Find where the given text appears and provide that cell's center as (x, y) coordinate. 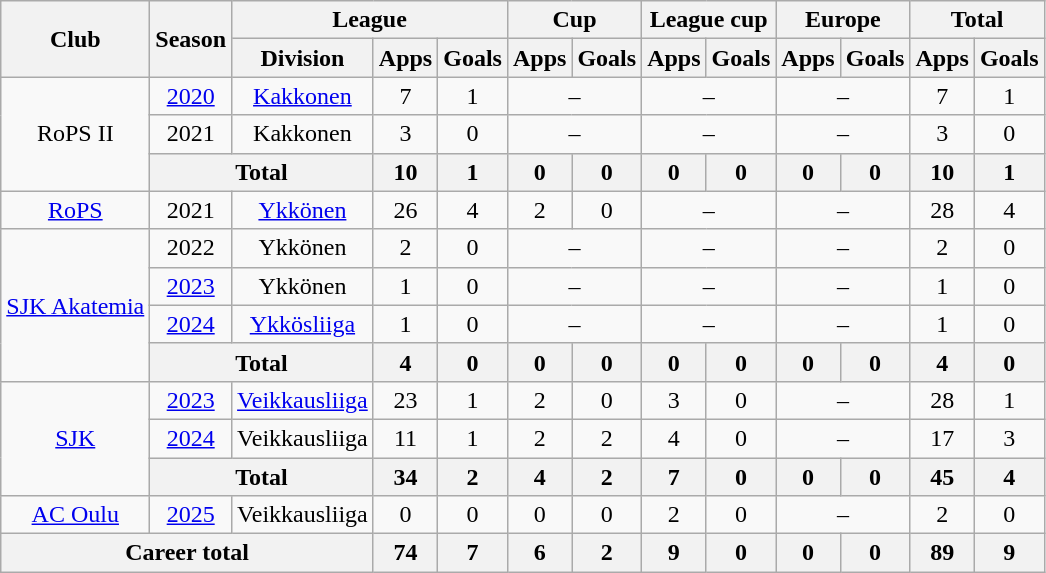
SJK (76, 438)
6 (539, 553)
League (370, 20)
RoPS (76, 210)
League cup (709, 20)
17 (942, 438)
23 (405, 400)
2022 (191, 248)
Cup (574, 20)
Club (76, 39)
11 (405, 438)
2025 (191, 515)
45 (942, 477)
26 (405, 210)
Europe (843, 20)
Division (303, 58)
2020 (191, 96)
74 (405, 553)
89 (942, 553)
RoPS II (76, 134)
Season (191, 39)
34 (405, 477)
AC Oulu (76, 515)
SJK Akatemia (76, 305)
Career total (188, 553)
Ykkösliiga (303, 324)
